Scan for the cell matching the given text and deliver its [X, Y] coordinate at center. 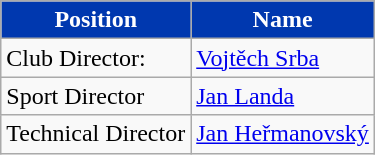
Technical Director [96, 134]
Name [283, 20]
Jan Heřmanovský [283, 134]
Club Director: [96, 58]
Vojtěch Srba [283, 58]
Position [96, 20]
Jan Landa [283, 96]
Sport Director [96, 96]
